For the text-containing cell, return its midpoint in (x, y) coordinate format. 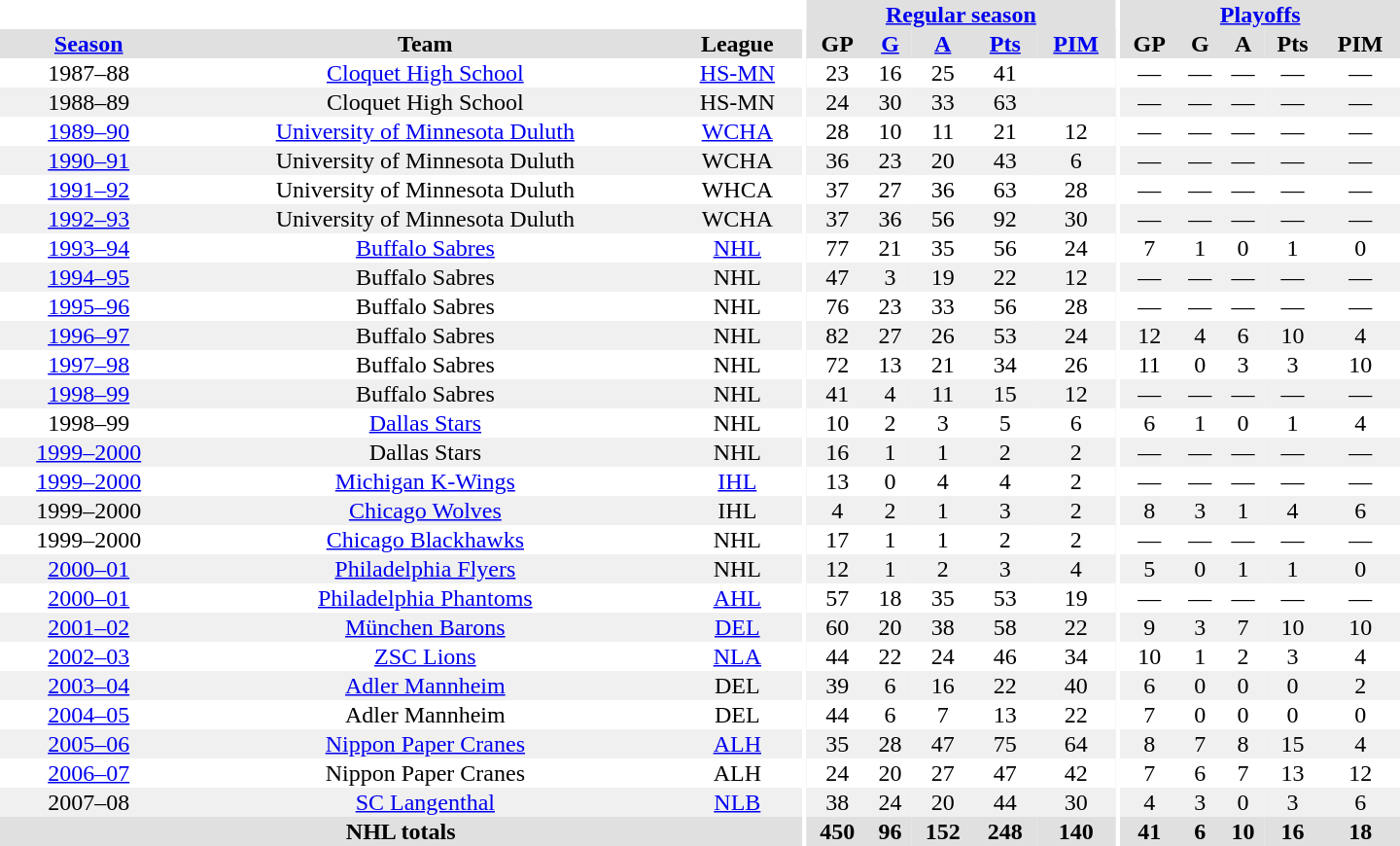
2007–08 (88, 802)
43 (1005, 160)
42 (1076, 773)
Philadelphia Flyers (425, 569)
1997–98 (88, 365)
1992–93 (88, 219)
64 (1076, 744)
Philadelphia Phantoms (425, 598)
SC Langenthal (425, 802)
2005–06 (88, 744)
57 (837, 598)
92 (1005, 219)
72 (837, 365)
AHL (737, 598)
League (737, 44)
58 (1005, 627)
450 (837, 831)
1993–94 (88, 248)
Regular season (961, 15)
9 (1149, 627)
1989–90 (88, 131)
NLA (737, 656)
96 (890, 831)
1996–97 (88, 335)
82 (837, 335)
Michigan K-Wings (425, 481)
1994–95 (88, 277)
77 (837, 248)
25 (943, 73)
2002–03 (88, 656)
Chicago Wolves (425, 511)
2001–02 (88, 627)
ZSC Lions (425, 656)
140 (1076, 831)
248 (1005, 831)
1990–91 (88, 160)
Playoffs (1260, 15)
75 (1005, 744)
WHCA (737, 190)
76 (837, 306)
Season (88, 44)
NHL totals (401, 831)
152 (943, 831)
München Barons (425, 627)
2003–04 (88, 686)
Team (425, 44)
1995–96 (88, 306)
1988–89 (88, 102)
2004–05 (88, 715)
1991–92 (88, 190)
NLB (737, 802)
1987–88 (88, 73)
46 (1005, 656)
17 (837, 540)
40 (1076, 686)
39 (837, 686)
60 (837, 627)
2006–07 (88, 773)
Chicago Blackhawks (425, 540)
